Scan for the cell matching the given text and deliver its (X, Y) coordinate at center. 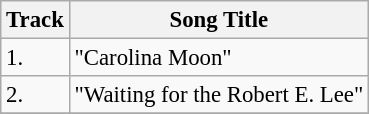
"Waiting for the Robert E. Lee" (218, 95)
2. (35, 95)
"Carolina Moon" (218, 58)
Song Title (218, 20)
Track (35, 20)
1. (35, 58)
